Capture the cell that displays the provided text and extract its (x, y) central coordinate. 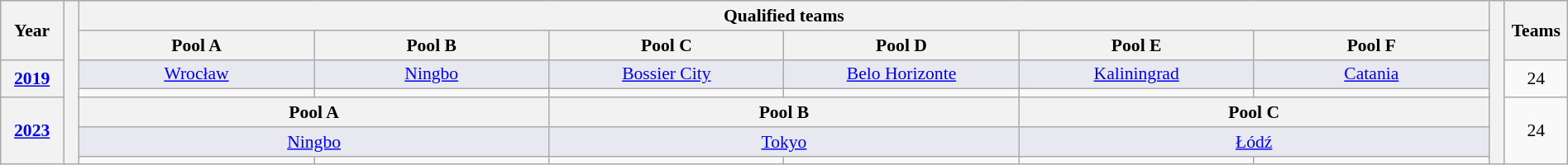
Wrocław (196, 74)
Bossier City (667, 74)
Catania (1371, 74)
Belo Horizonte (901, 74)
2023 (32, 130)
Year (32, 30)
Qualified teams (784, 16)
Pool E (1136, 45)
Teams (1536, 30)
Łódź (1254, 142)
Pool F (1371, 45)
Tokyo (784, 142)
Pool D (901, 45)
Kaliningrad (1136, 74)
2019 (32, 78)
